Output the [X, Y] coordinate of the center of the cell containing the given text.  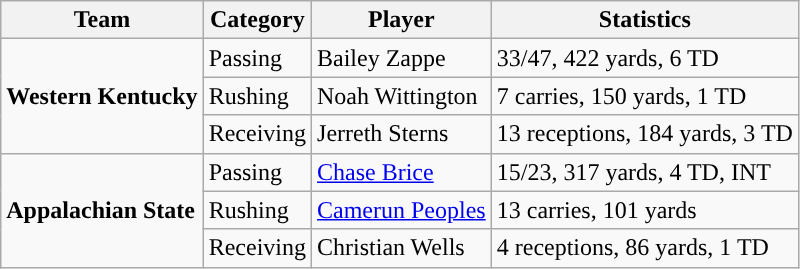
4 receptions, 86 yards, 1 TD [644, 248]
Chase Brice [402, 172]
7 carries, 150 yards, 1 TD [644, 96]
13 carries, 101 yards [644, 210]
Appalachian State [102, 210]
Jerreth Sterns [402, 134]
Player [402, 20]
33/47, 422 yards, 6 TD [644, 58]
Category [257, 20]
Noah Wittington [402, 96]
Western Kentucky [102, 96]
Camerun Peoples [402, 210]
13 receptions, 184 yards, 3 TD [644, 134]
Christian Wells [402, 248]
Team [102, 20]
Statistics [644, 20]
Bailey Zappe [402, 58]
15/23, 317 yards, 4 TD, INT [644, 172]
